Search for the cell housing the specified text and yield its (x, y) center coordinate. 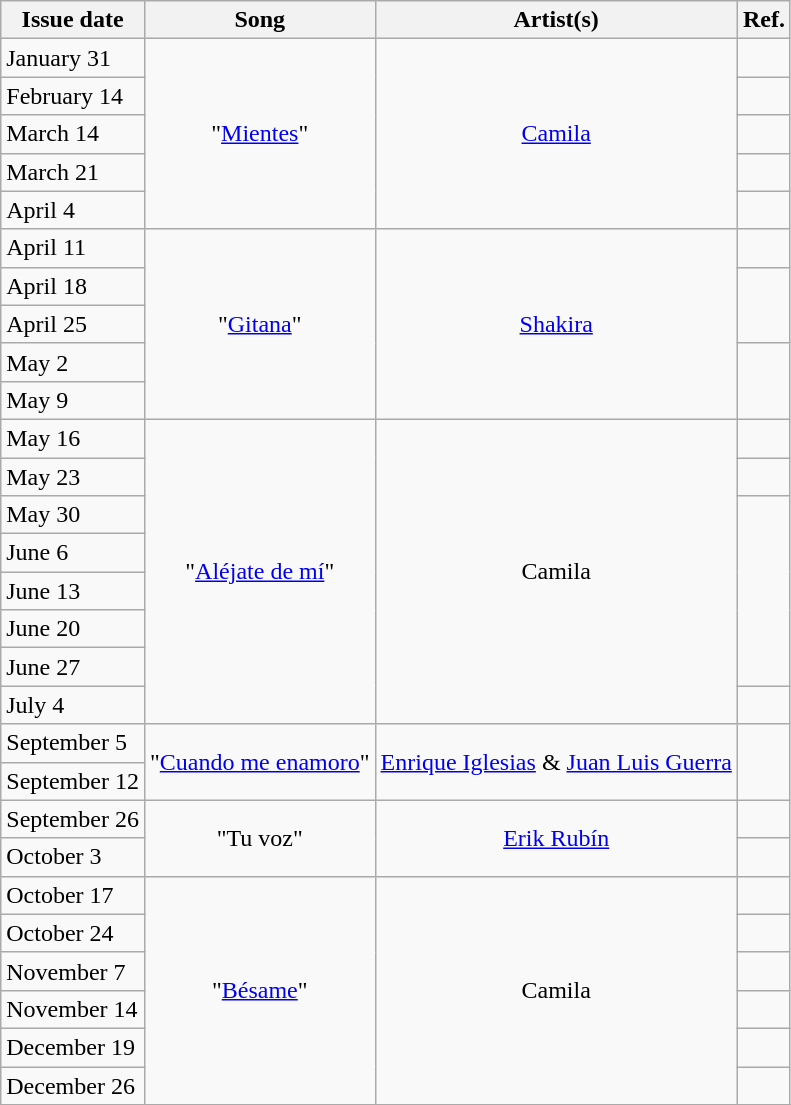
July 4 (73, 705)
April 4 (73, 210)
June 13 (73, 591)
April 25 (73, 324)
November 14 (73, 1009)
October 3 (73, 857)
"Aléjate de mí" (260, 571)
Erik Rubín (556, 838)
December 19 (73, 1047)
May 23 (73, 477)
October 17 (73, 895)
February 14 (73, 96)
September 12 (73, 781)
April 11 (73, 248)
Song (260, 20)
May 30 (73, 515)
January 31 (73, 58)
"Tu voz" (260, 838)
Artist(s) (556, 20)
November 7 (73, 971)
"Bésame" (260, 990)
June 27 (73, 667)
May 16 (73, 438)
May 9 (73, 400)
Ref. (764, 20)
May 2 (73, 362)
October 24 (73, 933)
June 6 (73, 553)
March 21 (73, 172)
Enrique Iglesias & Juan Luis Guerra (556, 762)
Shakira (556, 324)
March 14 (73, 134)
Issue date (73, 20)
"Cuando me enamoro" (260, 762)
"Gitana" (260, 324)
April 18 (73, 286)
"Mientes" (260, 134)
December 26 (73, 1085)
September 5 (73, 743)
September 26 (73, 819)
June 20 (73, 629)
